Find where the given text appears and provide that cell's center as (X, Y) coordinate. 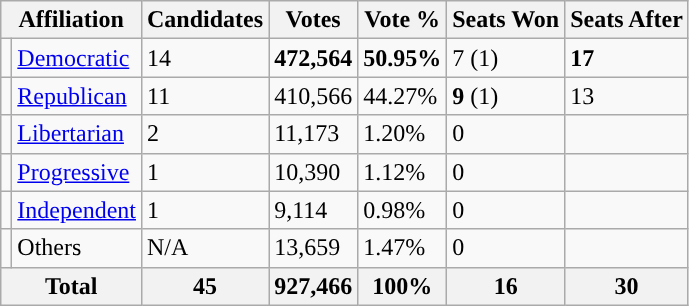
Candidates (204, 20)
17 (627, 58)
Vote % (402, 20)
30 (627, 286)
Seats Won (506, 20)
N/A (204, 248)
Affiliation (72, 20)
Votes (314, 20)
472,564 (314, 58)
14 (204, 58)
9 (1) (506, 96)
100% (402, 286)
7 (1) (506, 58)
Total (72, 286)
Republican (77, 96)
Independent (77, 210)
50.95% (402, 58)
11 (204, 96)
13,659 (314, 248)
1.12% (402, 172)
44.27% (402, 96)
Libertarian (77, 134)
Progressive (77, 172)
1.47% (402, 248)
2 (204, 134)
Others (77, 248)
927,466 (314, 286)
Seats After (627, 20)
11,173 (314, 134)
410,566 (314, 96)
1.20% (402, 134)
45 (204, 286)
0.98% (402, 210)
9,114 (314, 210)
16 (506, 286)
Democratic (77, 58)
10,390 (314, 172)
13 (627, 96)
